Return [X, Y] of the center of cell containing provided text 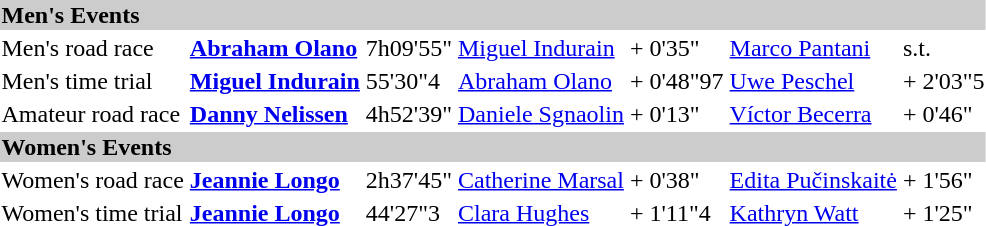
+ 2'03"5 [944, 81]
Women's road race [92, 180]
Men's time trial [92, 81]
4h52'39" [408, 114]
Men's road race [92, 48]
Edita Pučinskaitė [813, 180]
+ 0'13" [676, 114]
+ 1'56" [944, 180]
Uwe Peschel [813, 81]
Catherine Marsal [540, 180]
+ 0'48"97 [676, 81]
55'30"4 [408, 81]
Danny Nelissen [274, 114]
Marco Pantani [813, 48]
Men's Events [493, 15]
+ 0'35" [676, 48]
Víctor Becerra [813, 114]
2h37'45" [408, 180]
Amateur road race [92, 114]
+ 0'46" [944, 114]
Daniele Sgnaolin [540, 114]
Women's Events [493, 147]
+ 0'38" [676, 180]
7h09'55" [408, 48]
Jeannie Longo [274, 180]
s.t. [944, 48]
